Extract the (X, Y) coordinate from the center of the cell holding the provided text.  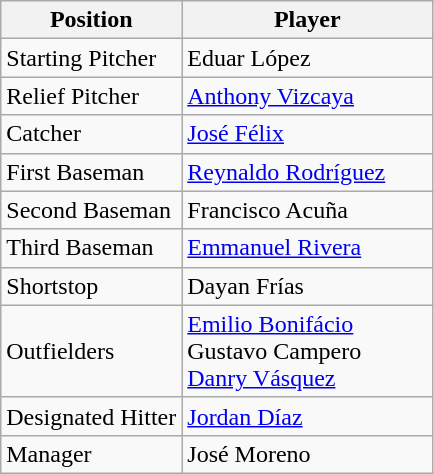
Jordan Díaz (308, 416)
Relief Pitcher (92, 96)
Dayan Frías (308, 286)
Outfielders (92, 351)
Anthony Vizcaya (308, 96)
Designated Hitter (92, 416)
Starting Pitcher (92, 58)
Third Baseman (92, 248)
José Moreno (308, 454)
Emmanuel Rivera (308, 248)
First Baseman (92, 172)
Catcher (92, 134)
Second Baseman (92, 210)
José Félix (308, 134)
Eduar López (308, 58)
Emilio Bonifácio Gustavo Campero Danry Vásquez (308, 351)
Reynaldo Rodríguez (308, 172)
Player (308, 20)
Manager (92, 454)
Position (92, 20)
Francisco Acuña (308, 210)
Shortstop (92, 286)
